Detect which cell encompasses the target text, then output its [X, Y] center coordinate. 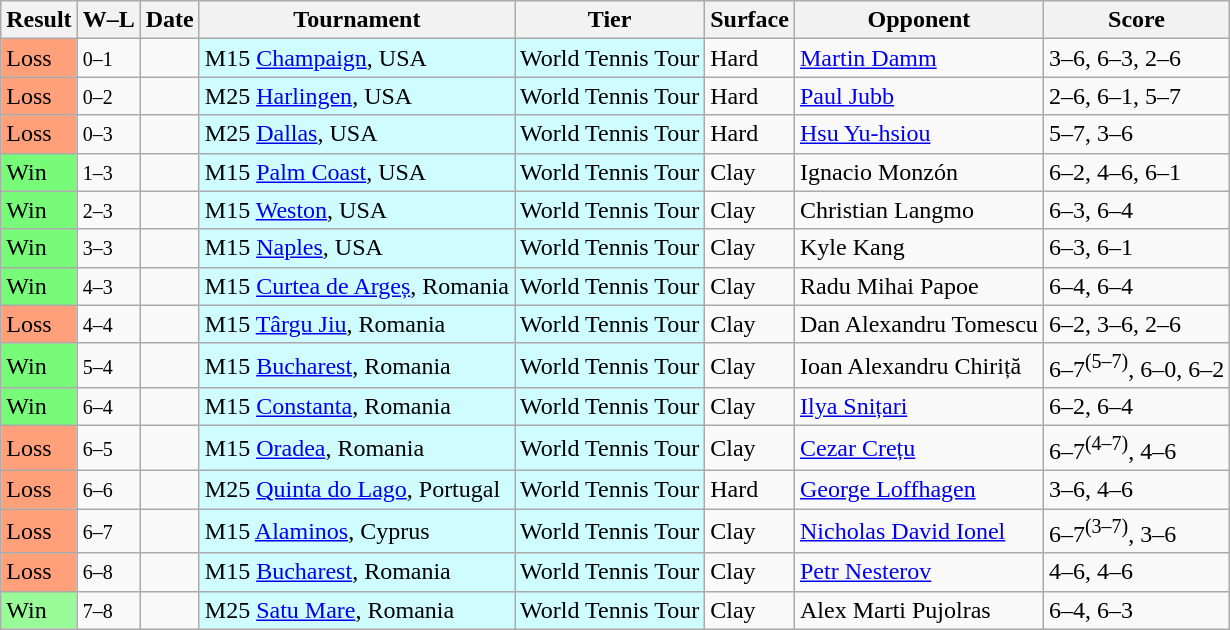
6–5 [108, 448]
2–6, 6–1, 5–7 [1136, 96]
6–3, 6–1 [1136, 248]
M15 Alaminos, Cyprus [356, 532]
Dan Alexandru Tomescu [918, 324]
6–4 [108, 407]
M25 Harlingen, USA [356, 96]
5–4 [108, 366]
Alex Marti Pujolras [918, 610]
7–8 [108, 610]
6–3, 6–4 [1136, 210]
6–8 [108, 572]
6–7(5–7), 6–0, 6–2 [1136, 366]
6–6 [108, 489]
Petr Nesterov [918, 572]
M15 Palm Coast, USA [356, 172]
W–L [108, 20]
2–3 [108, 210]
M25 Satu Mare, Romania [356, 610]
6–4, 6–4 [1136, 286]
0–2 [108, 96]
Martin Damm [918, 58]
Ignacio Monzón [918, 172]
6–7 [108, 532]
Nicholas David Ionel [918, 532]
Score [1136, 20]
Tournament [356, 20]
3–6, 4–6 [1136, 489]
6–7(3–7), 3–6 [1136, 532]
6–2, 3–6, 2–6 [1136, 324]
Tier [610, 20]
1–3 [108, 172]
3–3 [108, 248]
Christian Langmo [918, 210]
Opponent [918, 20]
Surface [750, 20]
Date [170, 20]
Ilya Snițari [918, 407]
5–7, 3–6 [1136, 134]
4–3 [108, 286]
Ioan Alexandru Chiriță [918, 366]
Hsu Yu-hsiou [918, 134]
6–2, 4–6, 6–1 [1136, 172]
M15 Naples, USA [356, 248]
3–6, 6–3, 2–6 [1136, 58]
M15 Târgu Jiu, Romania [356, 324]
Kyle Kang [918, 248]
M25 Quinta do Lago, Portugal [356, 489]
M15 Weston, USA [356, 210]
M15 Champaign, USA [356, 58]
6–4, 6–3 [1136, 610]
M15 Oradea, Romania [356, 448]
0–3 [108, 134]
6–2, 6–4 [1136, 407]
M15 Constanta, Romania [356, 407]
0–1 [108, 58]
M25 Dallas, USA [356, 134]
M15 Curtea de Argeș, Romania [356, 286]
4–6, 4–6 [1136, 572]
Paul Jubb [918, 96]
6–7(4–7), 4–6 [1136, 448]
Cezar Crețu [918, 448]
George Loffhagen [918, 489]
Result [39, 20]
4–4 [108, 324]
Radu Mihai Papoe [918, 286]
